Return (x, y) of the center of cell containing provided text 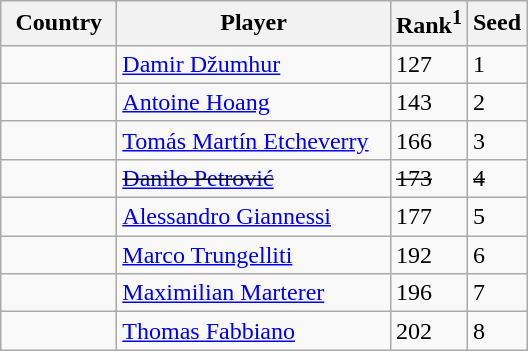
Antoine Hoang (254, 102)
8 (496, 331)
2 (496, 102)
Marco Trungelliti (254, 255)
3 (496, 140)
1 (496, 64)
5 (496, 217)
6 (496, 255)
Country (59, 24)
Player (254, 24)
143 (428, 102)
4 (496, 178)
192 (428, 255)
Tomás Martín Etcheverry (254, 140)
Damir Džumhur (254, 64)
Danilo Petrović (254, 178)
Maximilian Marterer (254, 293)
Alessandro Giannessi (254, 217)
173 (428, 178)
177 (428, 217)
127 (428, 64)
166 (428, 140)
7 (496, 293)
196 (428, 293)
202 (428, 331)
Thomas Fabbiano (254, 331)
Seed (496, 24)
Rank1 (428, 24)
